Return [X, Y] of the center of cell containing provided text 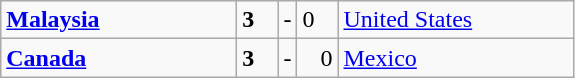
Mexico [456, 58]
United States [456, 20]
Malaysia [119, 20]
Canada [119, 58]
